From the cell containing the given text, extract its center point as (X, Y) coordinate. 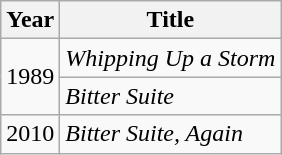
Bitter Suite, Again (170, 134)
1989 (30, 77)
Bitter Suite (170, 96)
2010 (30, 134)
Year (30, 20)
Title (170, 20)
Whipping Up a Storm (170, 58)
